Scan for the cell matching the given text and deliver its [x, y] coordinate at center. 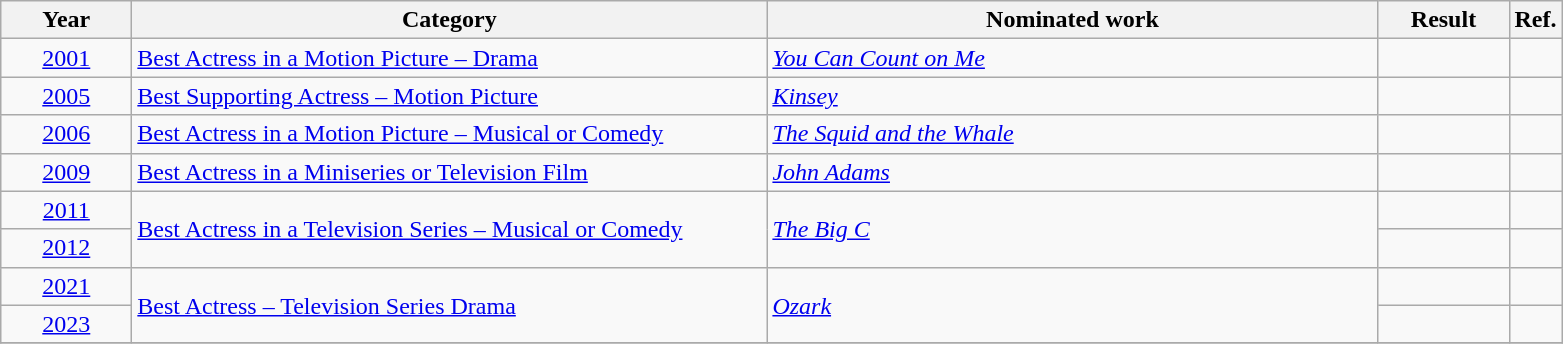
2011 [66, 210]
Best Actress in a Television Series – Musical or Comedy [450, 229]
2006 [66, 134]
Best Actress in a Motion Picture – Musical or Comedy [450, 134]
2021 [66, 286]
John Adams [1072, 172]
2009 [66, 172]
Ref. [1536, 20]
Result [1444, 20]
Nominated work [1072, 20]
You Can Count on Me [1072, 58]
2005 [66, 96]
Best Actress – Television Series Drama [450, 305]
The Big C [1072, 229]
Kinsey [1072, 96]
Best Actress in a Miniseries or Television Film [450, 172]
Ozark [1072, 305]
2001 [66, 58]
Year [66, 20]
Category [450, 20]
The Squid and the Whale [1072, 134]
2012 [66, 248]
2023 [66, 324]
Best Actress in a Motion Picture – Drama [450, 58]
Best Supporting Actress – Motion Picture [450, 96]
